Identify which cell holds the provided text, then report its (X, Y) central coordinate. 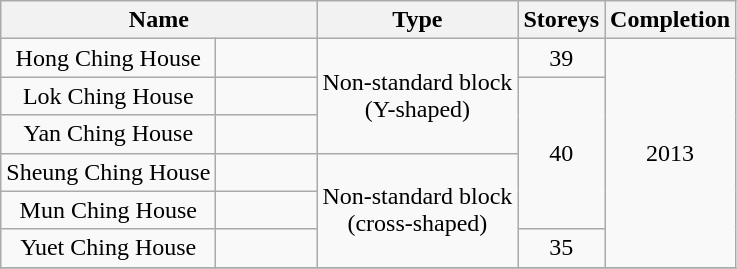
Name (159, 20)
Yuet Ching House (108, 248)
Yan Ching House (108, 134)
Type (418, 20)
Non-standard block(cross-shaped) (418, 210)
Non-standard block(Y-shaped) (418, 96)
35 (562, 248)
Completion (670, 20)
2013 (670, 153)
Mun Ching House (108, 210)
Storeys (562, 20)
40 (562, 153)
Hong Ching House (108, 58)
Sheung Ching House (108, 172)
Lok Ching House (108, 96)
39 (562, 58)
